Capture the cell that displays the provided text and extract its [X, Y] central coordinate. 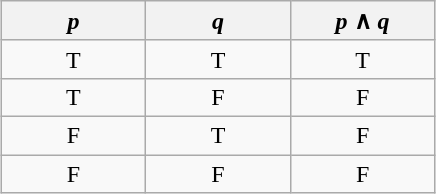
p [74, 21]
q [218, 21]
p ∧ q [362, 21]
